Extract the [X, Y] coordinate from the center of the cell holding the provided text.  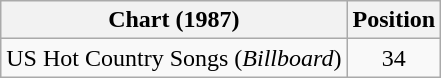
34 [394, 58]
Position [394, 20]
US Hot Country Songs (Billboard) [174, 58]
Chart (1987) [174, 20]
